Detect which cell encompasses the target text, then output its (X, Y) center coordinate. 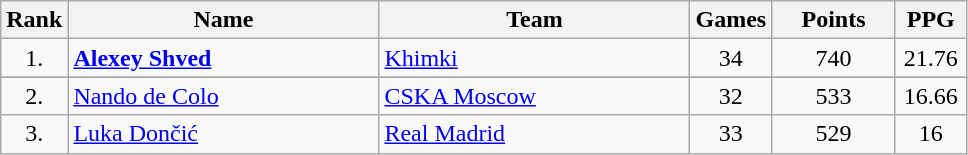
32 (731, 96)
Real Madrid (534, 134)
Nando de Colo (224, 96)
3. (34, 134)
21.76 (930, 58)
Points (834, 20)
Team (534, 20)
Khimki (534, 58)
34 (731, 58)
Games (731, 20)
Luka Dončić (224, 134)
Alexey Shved (224, 58)
1. (34, 58)
16 (930, 134)
2. (34, 96)
Rank (34, 20)
529 (834, 134)
CSKA Moscow (534, 96)
16.66 (930, 96)
33 (731, 134)
740 (834, 58)
Name (224, 20)
PPG (930, 20)
533 (834, 96)
